Provide the (x, y) coordinate of the cell's center where the given text is located.  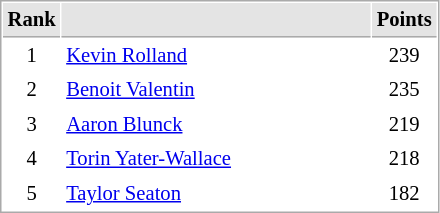
235 (404, 90)
4 (32, 158)
Rank (32, 20)
3 (32, 124)
5 (32, 194)
182 (404, 194)
Points (404, 20)
Torin Yater-Wallace (216, 158)
Taylor Seaton (216, 194)
1 (32, 56)
2 (32, 90)
Kevin Rolland (216, 56)
239 (404, 56)
219 (404, 124)
Benoit Valentin (216, 90)
Aaron Blunck (216, 124)
218 (404, 158)
